Find where the given text appears and provide that cell's center as (X, Y) coordinate. 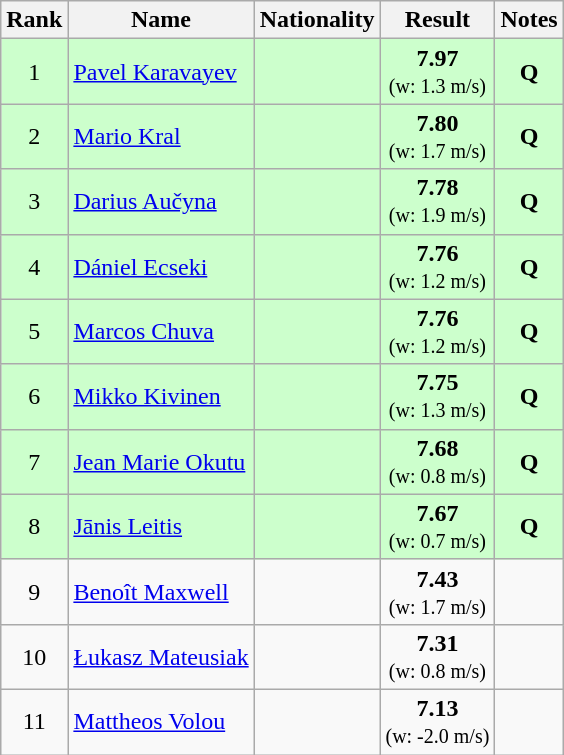
Jānis Leitis (161, 526)
7.67(w: 0.7 m/s) (438, 526)
Mattheos Volou (161, 722)
7.75(w: 1.3 m/s) (438, 396)
11 (34, 722)
8 (34, 526)
Name (161, 20)
7.97(w: 1.3 m/s) (438, 72)
5 (34, 332)
Benoît Maxwell (161, 592)
Pavel Karavayev (161, 72)
7.78(w: 1.9 m/s) (438, 202)
Rank (34, 20)
Mario Kral (161, 136)
Notes (529, 20)
Jean Marie Okutu (161, 462)
Marcos Chuva (161, 332)
7.68(w: 0.8 m/s) (438, 462)
9 (34, 592)
6 (34, 396)
Darius Aučyna (161, 202)
Łukasz Mateusiak (161, 656)
2 (34, 136)
Result (438, 20)
7.13(w: -2.0 m/s) (438, 722)
7.43(w: 1.7 m/s) (438, 592)
7.31(w: 0.8 m/s) (438, 656)
Mikko Kivinen (161, 396)
10 (34, 656)
Nationality (317, 20)
7 (34, 462)
1 (34, 72)
4 (34, 266)
3 (34, 202)
Dániel Ecseki (161, 266)
7.80(w: 1.7 m/s) (438, 136)
